Detect which cell encompasses the target text, then output its [X, Y] center coordinate. 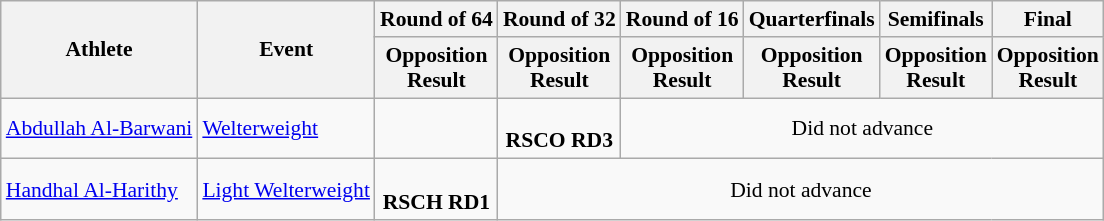
Round of 16 [682, 19]
Semifinals [936, 19]
RSCH RD1 [436, 190]
Round of 32 [560, 19]
Welterweight [286, 128]
Final [1048, 19]
Abdullah Al-Barwani [100, 128]
Round of 64 [436, 19]
Athlete [100, 50]
RSCO RD3 [560, 128]
Event [286, 50]
Light Welterweight [286, 190]
Handhal Al-Harithy [100, 190]
Quarterfinals [812, 19]
